Scan for the cell matching the given text and deliver its (X, Y) coordinate at center. 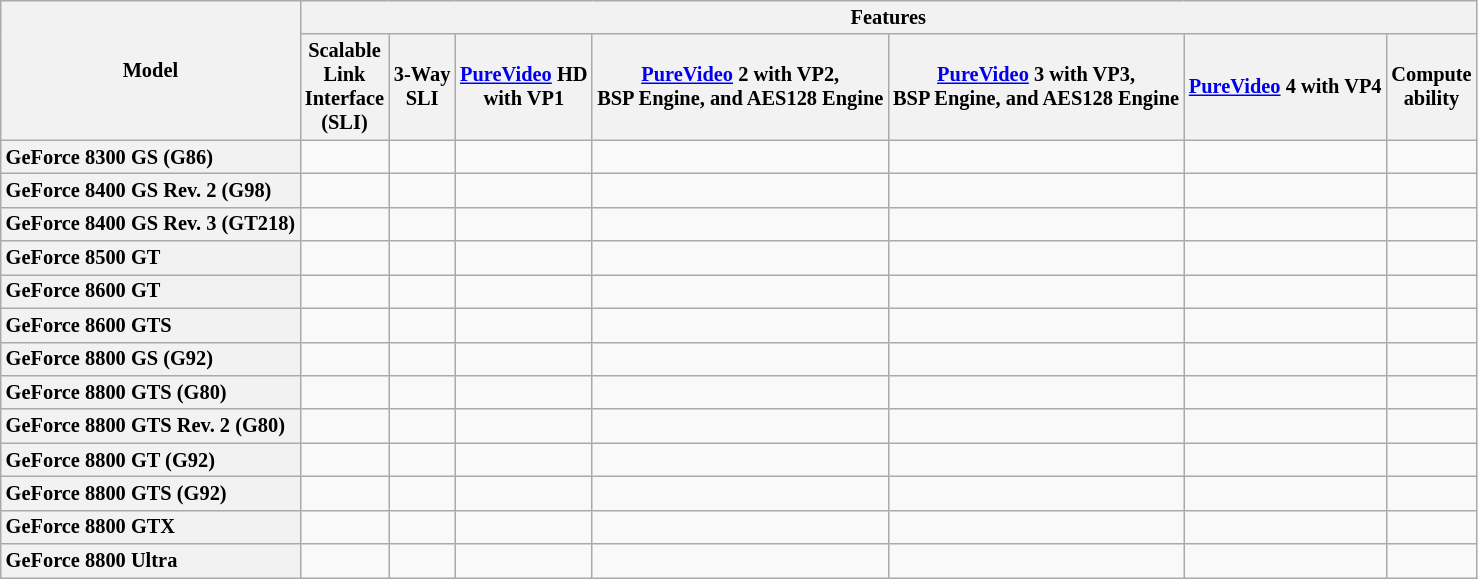
GeForce 8800 GTS (G92) (150, 493)
PureVideo HDwith VP1 (524, 87)
PureVideo 2 with VP2,BSP Engine, and AES128 Engine (740, 87)
GeForce 8400 GS Rev. 3 (GT218) (150, 224)
GeForce 8800 Ultra (150, 561)
3-WaySLI (422, 87)
GeForce 8800 GTS Rev. 2 (G80) (150, 426)
ScalableLinkInterface(SLI) (344, 87)
GeForce 8800 GT (G92) (150, 460)
GeForce 8300 GS (G86) (150, 157)
PureVideo 4 with VP4 (1285, 87)
GeForce 8500 GT (150, 258)
Features (888, 17)
GeForce 8400 GS Rev. 2 (G98) (150, 190)
GeForce 8600 GTS (150, 325)
Model (150, 70)
GeForce 8800 GS (G92) (150, 359)
GeForce 8600 GT (150, 291)
GeForce 8800 GTS (G80) (150, 392)
GeForce 8800 GTX (150, 527)
PureVideo 3 with VP3,BSP Engine, and AES128 Engine (1036, 87)
Computeability (1431, 87)
